Capture the cell that displays the provided text and extract its (x, y) central coordinate. 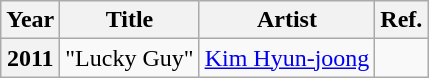
2011 (30, 58)
"Lucky Guy" (130, 58)
Kim Hyun-joong (287, 58)
Title (130, 20)
Year (30, 20)
Artist (287, 20)
Ref. (402, 20)
